Output the [x, y] coordinate of the center of the cell containing the given text.  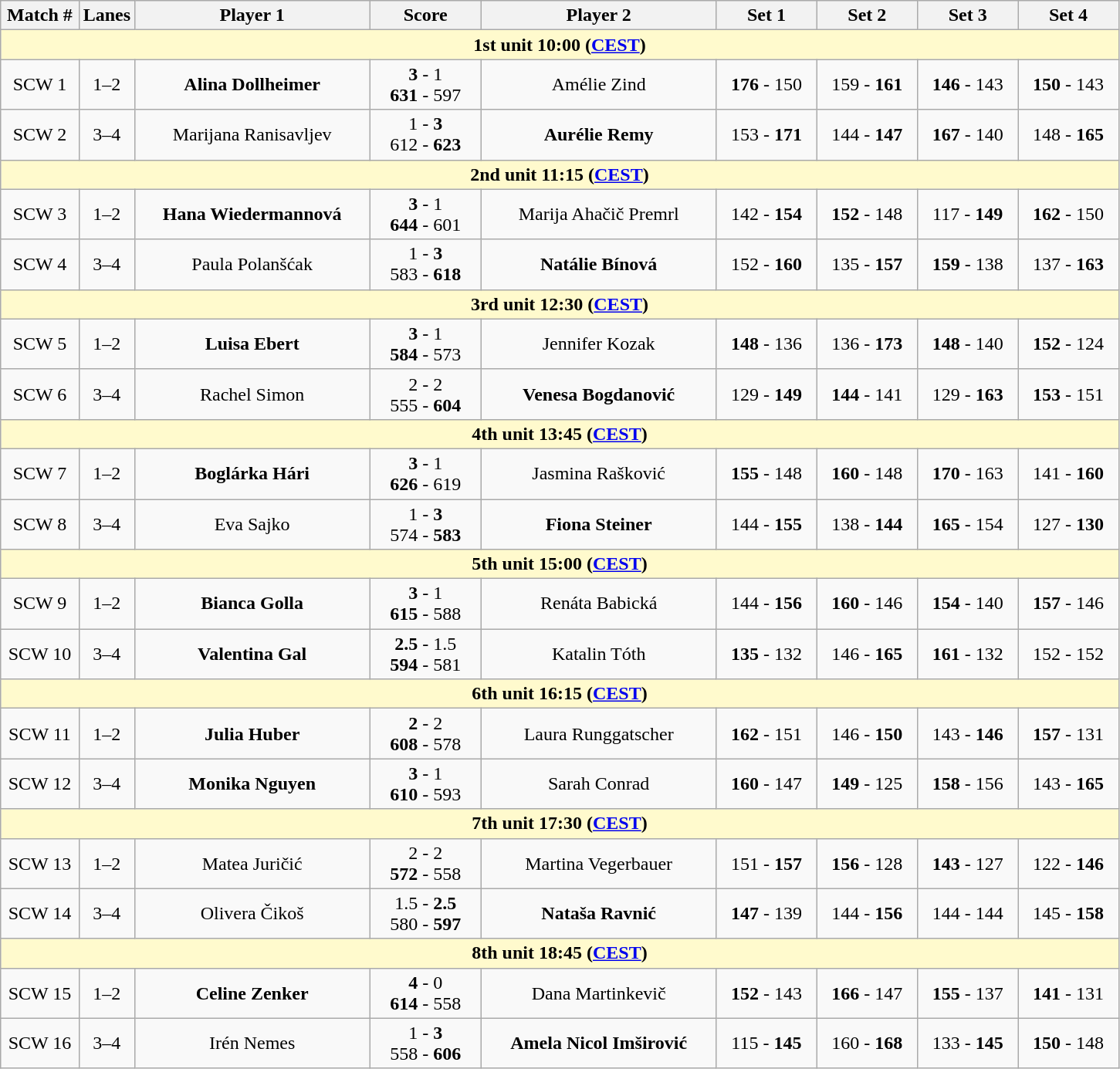
138 - 144 [867, 523]
152 - 160 [766, 264]
Amela Nicol Imširović [599, 1044]
Julia Huber [252, 733]
Marija Ahačič Premrl [599, 215]
1.5 - 2.5 580 - 597 [426, 914]
SCW 4 [40, 264]
Aurélie Remy [599, 134]
SCW 10 [40, 655]
SCW 7 [40, 474]
160 - 168 [867, 1044]
2 - 2 608 - 578 [426, 733]
Matea Juričić [252, 863]
129 - 149 [766, 394]
Luisa Ebert [252, 344]
Player 1 [252, 15]
144 - 141 [867, 394]
159 - 161 [867, 85]
166 - 147 [867, 993]
115 - 145 [766, 1044]
Hana Wiedermannová [252, 215]
7th unit 17:30 (CEST) [560, 824]
154 - 140 [967, 604]
3 - 1 631 - 597 [426, 85]
148 - 136 [766, 344]
Jasmina Rašković [599, 474]
SCW 16 [40, 1044]
137 - 163 [1068, 264]
SCW 8 [40, 523]
SCW 13 [40, 863]
SCW 9 [40, 604]
Set 2 [867, 15]
SCW 1 [40, 85]
1 - 3 558 - 606 [426, 1044]
Celine Zenker [252, 993]
3rd unit 12:30 (CEST) [560, 304]
5th unit 15:00 (CEST) [560, 564]
Venesa Bogdanović [599, 394]
148 - 140 [967, 344]
129 - 163 [967, 394]
Set 4 [1068, 15]
150 - 143 [1068, 85]
4th unit 13:45 (CEST) [560, 434]
1 - 3 612 - 623 [426, 134]
Lanes [107, 15]
Katalin Tóth [599, 655]
4 - 0 614 - 558 [426, 993]
6th unit 16:15 (CEST) [560, 694]
145 - 158 [1068, 914]
SCW 12 [40, 784]
Match # [40, 15]
Olivera Čikoš [252, 914]
1 - 3 574 - 583 [426, 523]
147 - 139 [766, 914]
152 - 148 [867, 215]
160 - 147 [766, 784]
146 - 150 [867, 733]
2.5 - 1.5 594 - 581 [426, 655]
Alina Dollheimer [252, 85]
Monika Nguyen [252, 784]
1 - 3 583 - 618 [426, 264]
155 - 148 [766, 474]
Amélie Zind [599, 85]
SCW 15 [40, 993]
Nataša Ravnić [599, 914]
SCW 11 [40, 733]
Bianca Golla [252, 604]
176 - 150 [766, 85]
SCW 5 [40, 344]
162 - 151 [766, 733]
Valentina Gal [252, 655]
148 - 165 [1068, 134]
133 - 145 [967, 1044]
Set 1 [766, 15]
Martina Vegerbauer [599, 863]
152 - 152 [1068, 655]
160 - 148 [867, 474]
SCW 6 [40, 394]
Laura Runggatscher [599, 733]
Sarah Conrad [599, 784]
165 - 154 [967, 523]
122 - 146 [1068, 863]
SCW 3 [40, 215]
Jennifer Kozak [599, 344]
Marijana Ranisavljev [252, 134]
170 - 163 [967, 474]
SCW 14 [40, 914]
2nd unit 11:15 (CEST) [560, 174]
1st unit 10:00 (CEST) [560, 45]
153 - 151 [1068, 394]
Natálie Bínová [599, 264]
157 - 146 [1068, 604]
144 - 155 [766, 523]
Rachel Simon [252, 394]
143 - 165 [1068, 784]
146 - 143 [967, 85]
135 - 132 [766, 655]
167 - 140 [967, 134]
Irén Nemes [252, 1044]
146 - 165 [867, 655]
Boglárka Hári [252, 474]
8th unit 18:45 (CEST) [560, 953]
162 - 150 [1068, 215]
155 - 137 [967, 993]
Set 3 [967, 15]
141 - 160 [1068, 474]
2 - 2 572 - 558 [426, 863]
3 - 1 644 - 601 [426, 215]
136 - 173 [867, 344]
Fiona Steiner [599, 523]
161 - 132 [967, 655]
Renáta Babická [599, 604]
142 - 154 [766, 215]
3 - 1 615 - 588 [426, 604]
149 - 125 [867, 784]
Dana Martinkevič [599, 993]
144 - 147 [867, 134]
153 - 171 [766, 134]
3 - 1 626 - 619 [426, 474]
141 - 131 [1068, 993]
144 - 144 [967, 914]
159 - 138 [967, 264]
143 - 146 [967, 733]
117 - 149 [967, 215]
152 - 143 [766, 993]
Player 2 [599, 15]
2 - 2 555 - 604 [426, 394]
Paula Polanšćak [252, 264]
158 - 156 [967, 784]
152 - 124 [1068, 344]
143 - 127 [967, 863]
Score [426, 15]
151 - 157 [766, 863]
156 - 128 [867, 863]
135 - 157 [867, 264]
SCW 2 [40, 134]
160 - 146 [867, 604]
Eva Sajko [252, 523]
3 - 1 610 - 593 [426, 784]
127 - 130 [1068, 523]
150 - 148 [1068, 1044]
157 - 131 [1068, 733]
3 - 1 584 - 573 [426, 344]
